Provide the (X, Y) coordinate of the cell's center where the given text is located.  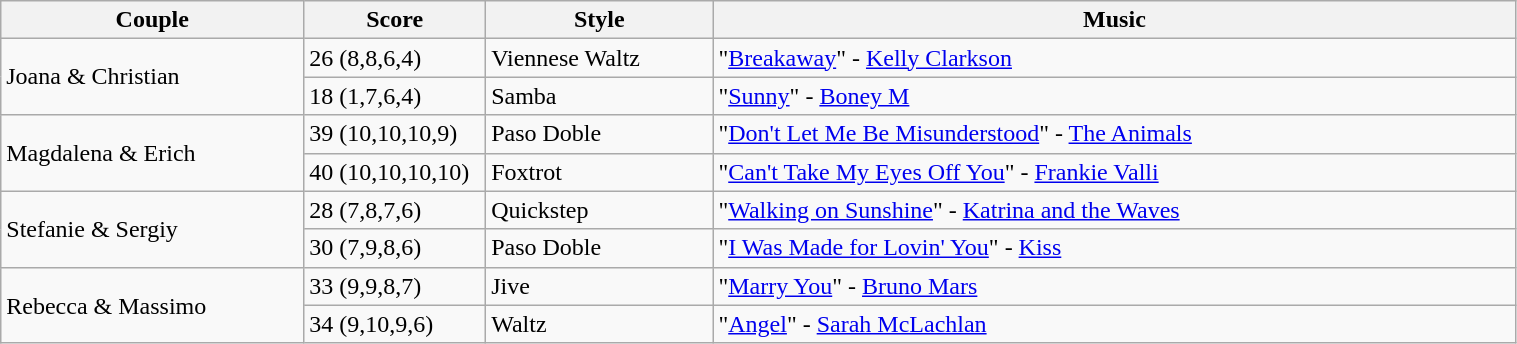
"Sunny" - Boney M (1114, 96)
Foxtrot (600, 172)
"Walking on Sunshine" - Katrina and the Waves (1114, 210)
"Don't Let Me Be Misunderstood" - The Animals (1114, 134)
"Angel" - Sarah McLachlan (1114, 324)
26 (8,8,6,4) (395, 58)
"Breakaway" - Kelly Clarkson (1114, 58)
Magdalena & Erich (152, 153)
Waltz (600, 324)
"Can't Take My Eyes Off You" - Frankie Valli (1114, 172)
40 (10,10,10,10) (395, 172)
"Marry You" - Bruno Mars (1114, 286)
Music (1114, 20)
Samba (600, 96)
Quickstep (600, 210)
Style (600, 20)
Viennese Waltz (600, 58)
Jive (600, 286)
18 (1,7,6,4) (395, 96)
Score (395, 20)
"I Was Made for Lovin' You" - Kiss (1114, 248)
39 (10,10,10,9) (395, 134)
30 (7,9,8,6) (395, 248)
33 (9,9,8,7) (395, 286)
34 (9,10,9,6) (395, 324)
Joana & Christian (152, 77)
Couple (152, 20)
Stefanie & Sergiy (152, 229)
Rebecca & Massimo (152, 305)
28 (7,8,7,6) (395, 210)
